Determine the (x, y) coordinate at the center of the cell enclosing the given text.  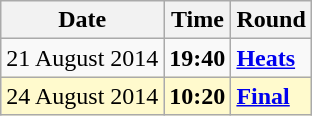
24 August 2014 (82, 96)
19:40 (198, 58)
21 August 2014 (82, 58)
Round (271, 20)
Date (82, 20)
Heats (271, 58)
10:20 (198, 96)
Final (271, 96)
Time (198, 20)
